Return [x, y] of the center of cell containing provided text 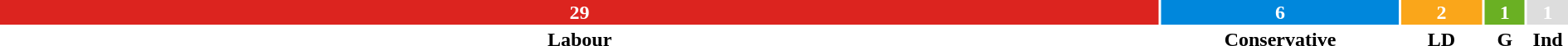
2 [1442, 12]
6 [1279, 12]
29 [579, 12]
